Scan for the cell matching the given text and deliver its [X, Y] coordinate at center. 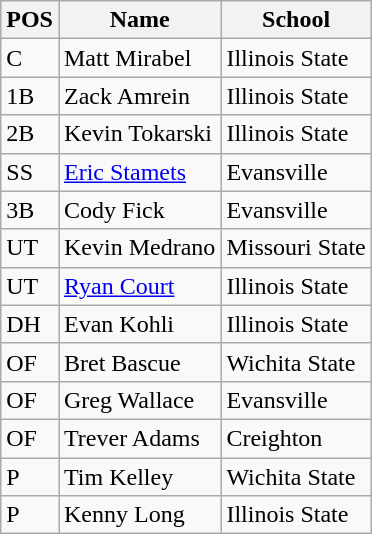
Name [139, 20]
Eric Stamets [139, 172]
Kevin Medrano [139, 248]
Creighton [296, 438]
Matt Mirabel [139, 58]
Tim Kelley [139, 477]
SS [30, 172]
Bret Bascue [139, 362]
School [296, 20]
DH [30, 324]
Cody Fick [139, 210]
3B [30, 210]
Ryan Court [139, 286]
C [30, 58]
POS [30, 20]
Missouri State [296, 248]
Zack Amrein [139, 96]
Evan Kohli [139, 324]
Kevin Tokarski [139, 134]
2B [30, 134]
Trever Adams [139, 438]
Kenny Long [139, 515]
1B [30, 96]
Greg Wallace [139, 400]
